Pinpoint the cell where the given text exists, returning its [X, Y] midpoint coordinate. 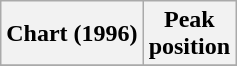
Peak position [189, 34]
Chart (1996) [72, 34]
